For the text-containing cell, return its midpoint in [x, y] coordinate format. 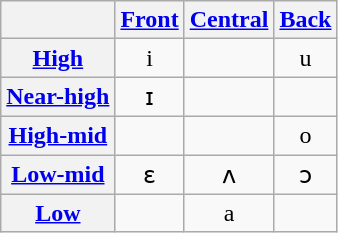
a [229, 213]
u [306, 58]
Back [306, 20]
Low [58, 213]
ɪ [150, 97]
High-mid [58, 135]
ɔ [306, 174]
Front [150, 20]
Low-mid [58, 174]
ʌ [229, 174]
ɛ [150, 174]
High [58, 58]
i [150, 58]
Central [229, 20]
Near-high [58, 97]
o [306, 135]
